Pinpoint the cell where the given text exists, returning its (x, y) midpoint coordinate. 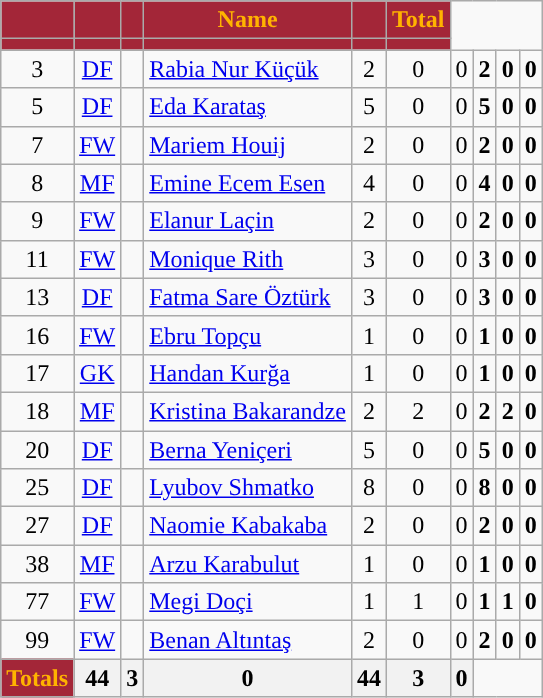
Total (418, 20)
Arzu Karabulut (248, 564)
Mariem Houij (248, 145)
Elanur Laçin (248, 221)
Kristina Bakarandze (248, 411)
25 (38, 488)
99 (38, 640)
18 (38, 411)
GK (98, 373)
77 (38, 602)
Totals (38, 678)
27 (38, 526)
Megi Doçi (248, 602)
Naomie Kabakaba (248, 526)
Eda Karataş (248, 107)
11 (38, 259)
Lyubov Shmatko (248, 488)
Benan Altıntaş (248, 640)
17 (38, 373)
Name (248, 20)
7 (38, 145)
9 (38, 221)
Ebru Topçu (248, 335)
Emine Ecem Esen (248, 183)
Fatma Sare Öztürk (248, 297)
16 (38, 335)
Monique Rith (248, 259)
38 (38, 564)
20 (38, 449)
Handan Kurğa (248, 373)
Berna Yeniçeri (248, 449)
13 (38, 297)
Rabia Nur Küçük (248, 69)
